Find where the given text appears and provide that cell's center as (x, y) coordinate. 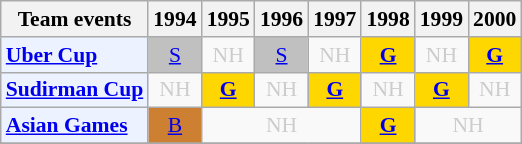
1994 (174, 19)
Team events (75, 19)
Uber Cup (75, 55)
1996 (282, 19)
1995 (228, 19)
1997 (334, 19)
2000 (494, 19)
1998 (388, 19)
1999 (442, 19)
Asian Games (75, 126)
Sudirman Cup (75, 90)
B (174, 126)
